Return (x, y) of the center of cell containing provided text 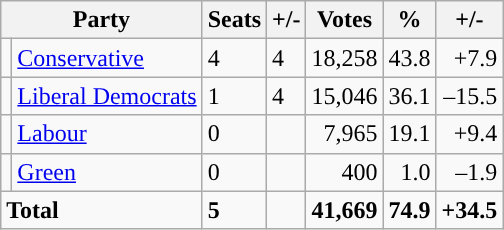
Labour (107, 134)
1.0 (410, 172)
–15.5 (470, 96)
7,965 (344, 134)
15,046 (344, 96)
–1.9 (470, 172)
+9.4 (470, 134)
400 (344, 172)
Conservative (107, 58)
Seats (234, 20)
+34.5 (470, 210)
41,669 (344, 210)
19.1 (410, 134)
Total (102, 210)
Votes (344, 20)
18,258 (344, 58)
Party (102, 20)
43.8 (410, 58)
1 (234, 96)
+7.9 (470, 58)
5 (234, 210)
Liberal Democrats (107, 96)
74.9 (410, 210)
36.1 (410, 96)
% (410, 20)
Green (107, 172)
